For the text-containing cell, return its midpoint in [x, y] coordinate format. 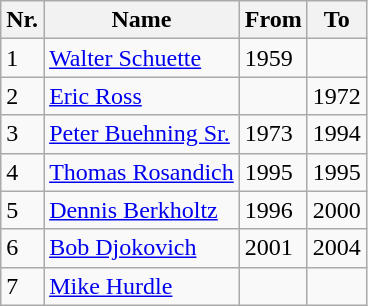
2 [22, 96]
2000 [336, 210]
Eric Ross [142, 96]
Mike Hurdle [142, 286]
To [336, 20]
Walter Schuette [142, 58]
1972 [336, 96]
1 [22, 58]
6 [22, 248]
2001 [273, 248]
4 [22, 172]
1959 [273, 58]
Name [142, 20]
7 [22, 286]
1994 [336, 134]
Peter Buehning Sr. [142, 134]
3 [22, 134]
Dennis Berkholtz [142, 210]
2004 [336, 248]
1973 [273, 134]
Nr. [22, 20]
Bob Djokovich [142, 248]
From [273, 20]
5 [22, 210]
Thomas Rosandich [142, 172]
1996 [273, 210]
